For the text-containing cell, return its midpoint in (x, y) coordinate format. 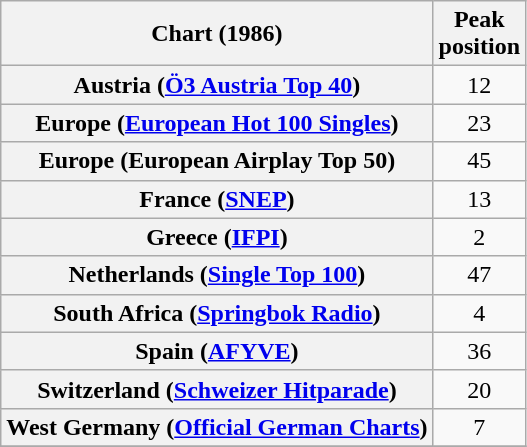
Chart (1986) (217, 34)
Peakposition (479, 34)
France (SNEP) (217, 199)
West Germany (Official German Charts) (217, 427)
4 (479, 313)
Europe (European Airplay Top 50) (217, 161)
13 (479, 199)
20 (479, 389)
South Africa (Springbok Radio) (217, 313)
Switzerland (Schweizer Hitparade) (217, 389)
Netherlands (Single Top 100) (217, 275)
36 (479, 351)
47 (479, 275)
Europe (European Hot 100 Singles) (217, 123)
12 (479, 85)
Greece (IFPI) (217, 237)
Austria (Ö3 Austria Top 40) (217, 85)
7 (479, 427)
2 (479, 237)
Spain (AFYVE) (217, 351)
45 (479, 161)
23 (479, 123)
